Locate the cell with the specified text and output its [X, Y] center coordinate. 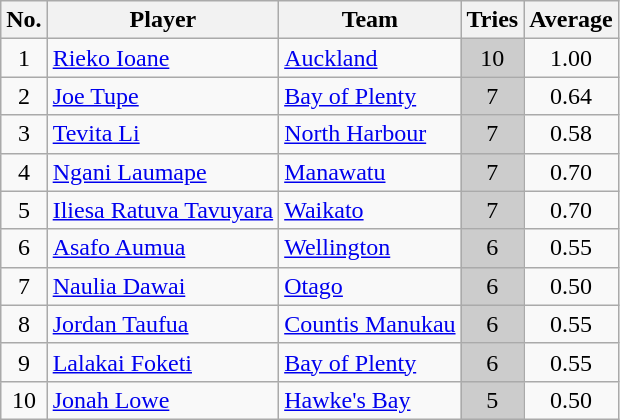
Otago [370, 286]
Rieko Ioane [163, 58]
Manawatu [370, 172]
9 [24, 362]
Jordan Taufua [163, 324]
1 [24, 58]
Ngani Laumape [163, 172]
Iliesa Ratuva Tavuyara [163, 210]
Average [572, 20]
Wellington [370, 248]
8 [24, 324]
4 [24, 172]
Waikato [370, 210]
Auckland [370, 58]
Hawke's Bay [370, 400]
Lalakai Foketi [163, 362]
1.00 [572, 58]
3 [24, 134]
Asafo Aumua [163, 248]
No. [24, 20]
0.58 [572, 134]
Countis Manukau [370, 324]
0.64 [572, 96]
Naulia Dawai [163, 286]
Tries [492, 20]
2 [24, 96]
Tevita Li [163, 134]
North Harbour [370, 134]
Team [370, 20]
Joe Tupe [163, 96]
Player [163, 20]
Jonah Lowe [163, 400]
